Find where the given text appears and provide that cell's center as (X, Y) coordinate. 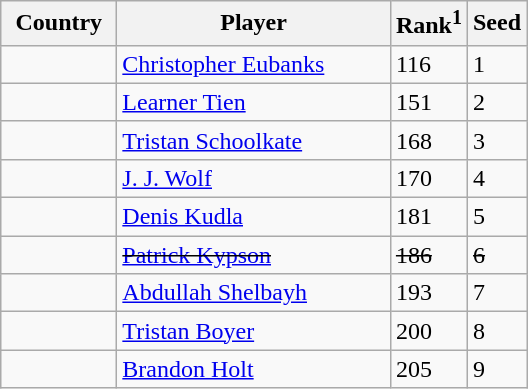
9 (496, 369)
Player (254, 24)
205 (428, 369)
168 (428, 140)
Learner Tien (254, 102)
Country (59, 24)
4 (496, 178)
Abdullah Shelbayh (254, 293)
Brandon Holt (254, 369)
J. J. Wolf (254, 178)
1 (496, 64)
170 (428, 178)
2 (496, 102)
Denis Kudla (254, 217)
186 (428, 255)
151 (428, 102)
7 (496, 293)
193 (428, 293)
181 (428, 217)
200 (428, 331)
Christopher Eubanks (254, 64)
Patrick Kypson (254, 255)
Tristan Boyer (254, 331)
6 (496, 255)
Rank1 (428, 24)
116 (428, 64)
3 (496, 140)
8 (496, 331)
Tristan Schoolkate (254, 140)
5 (496, 217)
Seed (496, 24)
